Identify which cell holds the provided text, then report its [X, Y] central coordinate. 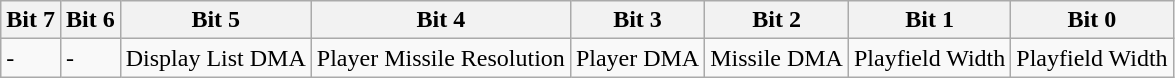
Bit 7 [31, 20]
Bit 5 [216, 20]
Display List DMA [216, 58]
Bit 4 [440, 20]
Bit 3 [637, 20]
Missile DMA [777, 58]
Bit 2 [777, 20]
Bit 6 [90, 20]
Player Missile Resolution [440, 58]
Player DMA [637, 58]
Bit 0 [1092, 20]
Bit 1 [929, 20]
